Pinpoint the cell where the given text exists, returning its (x, y) midpoint coordinate. 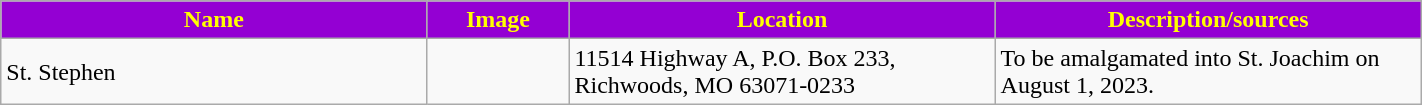
Description/sources (1208, 20)
Name (214, 20)
Image (498, 20)
St. Stephen (214, 72)
Location (782, 20)
11514 Highway A, P.O. Box 233, Richwoods, MO 63071-0233 (782, 72)
To be amalgamated into St. Joachim on August 1, 2023. (1208, 72)
